From the cell containing the given text, extract its center point as (X, Y) coordinate. 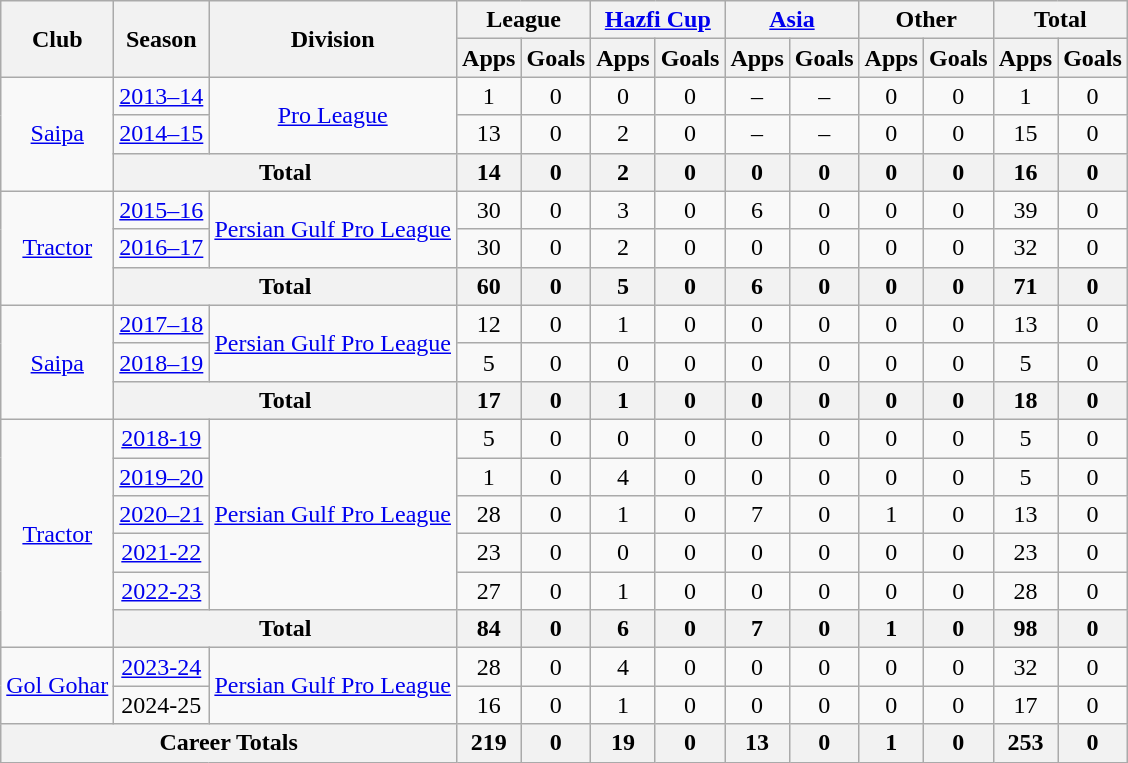
3 (623, 210)
18 (1025, 400)
84 (489, 629)
Career Totals (229, 743)
2020–21 (162, 515)
27 (489, 591)
219 (489, 743)
Asia (792, 20)
2023-24 (162, 667)
14 (489, 172)
League (524, 20)
Gol Gohar (58, 686)
15 (1025, 134)
2015–16 (162, 210)
71 (1025, 286)
12 (489, 324)
19 (623, 743)
Hazfi Cup (658, 20)
2014–15 (162, 134)
39 (1025, 210)
Pro League (333, 115)
2018–19 (162, 362)
2017–18 (162, 324)
60 (489, 286)
2022-23 (162, 591)
253 (1025, 743)
2016–17 (162, 248)
98 (1025, 629)
2019–20 (162, 477)
2024-25 (162, 705)
Division (333, 39)
Other (926, 20)
Club (58, 39)
2021-22 (162, 553)
2013–14 (162, 96)
2018-19 (162, 438)
Season (162, 39)
